For the text-containing cell, return its midpoint in (x, y) coordinate format. 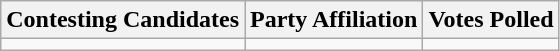
Votes Polled (491, 20)
Party Affiliation (334, 20)
Contesting Candidates (123, 20)
